Identify which cell holds the provided text, then report its [x, y] central coordinate. 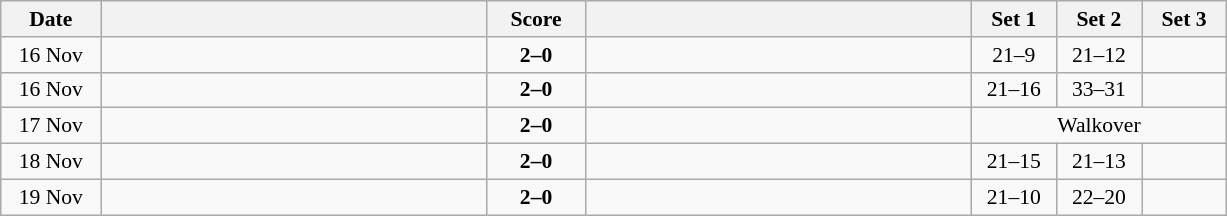
Set 2 [1098, 19]
Set 3 [1184, 19]
21–12 [1098, 55]
33–31 [1098, 90]
17 Nov [51, 126]
22–20 [1098, 197]
Set 1 [1014, 19]
21–13 [1098, 162]
18 Nov [51, 162]
19 Nov [51, 197]
Walkover [1098, 126]
Score [536, 19]
Date [51, 19]
21–9 [1014, 55]
21–16 [1014, 90]
21–10 [1014, 197]
21–15 [1014, 162]
